Return [x, y] of the center of cell containing provided text 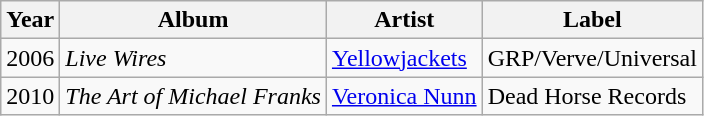
Live Wires [194, 58]
Yellowjackets [404, 58]
Dead Horse Records [592, 96]
Label [592, 20]
2006 [30, 58]
The Art of Michael Franks [194, 96]
GRP/Verve/Universal [592, 58]
Veronica Nunn [404, 96]
Year [30, 20]
Artist [404, 20]
Album [194, 20]
2010 [30, 96]
